Scan for the cell matching the given text and deliver its (x, y) coordinate at center. 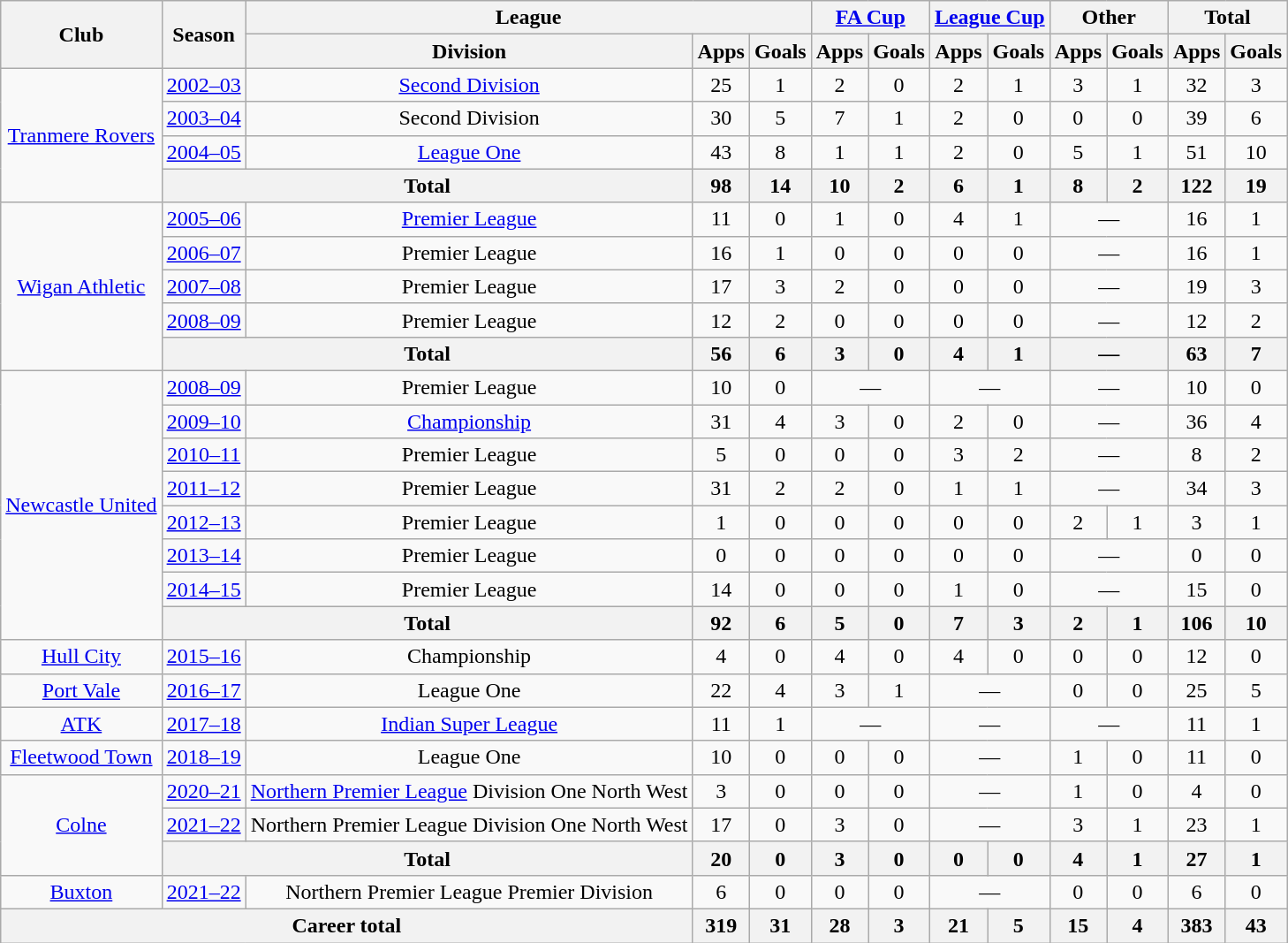
Indian Super League (469, 724)
Hull City (81, 657)
League Cup (989, 18)
Fleetwood Town (81, 757)
Other (1109, 18)
Wigan Athletic (81, 286)
Division (469, 51)
Season (203, 34)
2006–07 (203, 253)
39 (1196, 118)
Buxton (81, 892)
ATK (81, 724)
122 (1196, 186)
383 (1196, 925)
34 (1196, 489)
Northern Premier League Premier Division (469, 892)
2016–17 (203, 690)
319 (721, 925)
2011–12 (203, 489)
36 (1196, 422)
51 (1196, 152)
2002–03 (203, 85)
League (528, 18)
92 (721, 623)
Colne (81, 825)
98 (721, 186)
30 (721, 118)
28 (839, 925)
FA Cup (870, 18)
2003–04 (203, 118)
Club (81, 34)
2009–10 (203, 422)
20 (721, 858)
2012–13 (203, 522)
Port Vale (81, 690)
2010–11 (203, 455)
2017–18 (203, 724)
Newcastle United (81, 505)
2007–08 (203, 286)
Career total (346, 925)
Tranmere Rovers (81, 135)
2005–06 (203, 219)
23 (1196, 825)
2018–19 (203, 757)
106 (1196, 623)
21 (958, 925)
2015–16 (203, 657)
56 (721, 354)
32 (1196, 85)
2014–15 (203, 589)
2013–14 (203, 556)
2004–05 (203, 152)
27 (1196, 858)
63 (1196, 354)
22 (721, 690)
2020–21 (203, 791)
